Return [X, Y] of the center of cell containing provided text 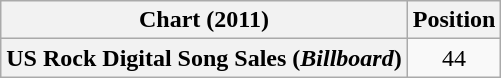
US Rock Digital Song Sales (Billboard) [204, 58]
44 [454, 58]
Position [454, 20]
Chart (2011) [204, 20]
